Return (x, y) of the center of cell containing provided text 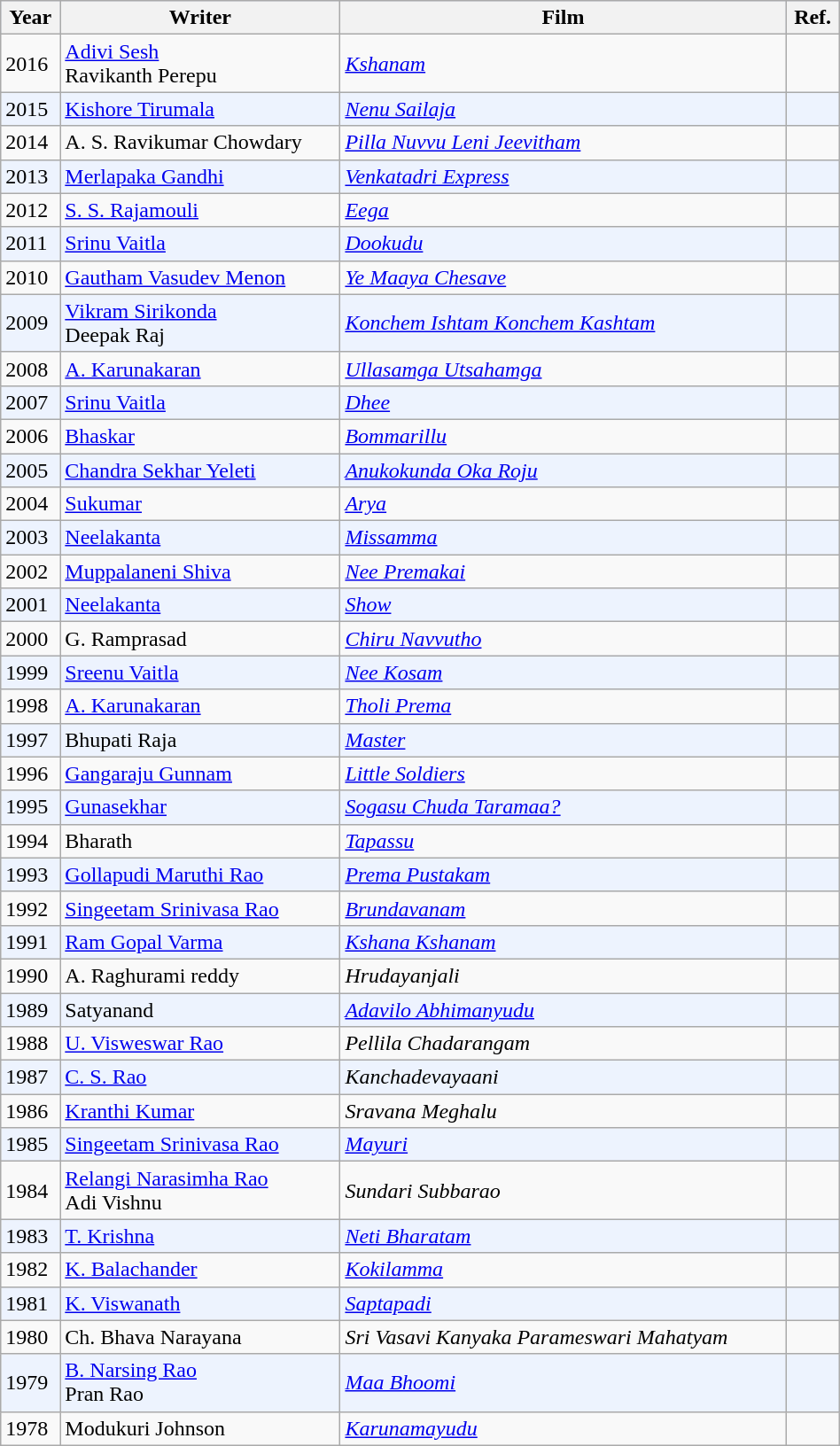
2005 (30, 470)
2008 (30, 369)
Muppalaneni Shiva (200, 571)
2004 (30, 504)
Kishore Tirumala (200, 109)
2013 (30, 176)
Arya (564, 504)
1988 (30, 1044)
Mayuri (564, 1145)
Venkatadri Express (564, 176)
1979 (30, 1382)
K. Viswanath (200, 1303)
1984 (30, 1191)
Ch. Bhava Narayana (200, 1337)
Bhupati Raja (200, 740)
A. Raghurami reddy (200, 976)
Adavilo Abhimanyudu (564, 1009)
Tholi Prema (564, 706)
Little Soldiers (564, 774)
Anukokunda Oka Roju (564, 470)
2003 (30, 538)
C. S. Rao (200, 1077)
2007 (30, 402)
Kanchadevayaani (564, 1077)
Brundavanam (564, 908)
Ref. (813, 18)
1994 (30, 841)
1980 (30, 1337)
Tapassu (564, 841)
Sri Vasavi Kanyaka Parameswari Mahatyam (564, 1337)
Nee Premakai (564, 571)
A. S. Ravikumar Chowdary (200, 143)
1999 (30, 672)
Konchem Ishtam Konchem Kashtam (564, 323)
Bharath (200, 841)
K. Balachander (200, 1270)
2001 (30, 605)
Show (564, 605)
Writer (200, 18)
Kshana Kshanam (564, 942)
2002 (30, 571)
Missamma (564, 538)
1983 (30, 1236)
1989 (30, 1009)
Modukuri Johnson (200, 1428)
2012 (30, 210)
Eega (564, 210)
1997 (30, 740)
Adivi SeshRavikanth Perepu (200, 64)
Sreenu Vaitla (200, 672)
2014 (30, 143)
Merlapaka Gandhi (200, 176)
2016 (30, 64)
Sogasu Chuda Taramaa? (564, 807)
1996 (30, 774)
Satyanand (200, 1009)
Kokilamma (564, 1270)
2010 (30, 277)
Ram Gopal Varma (200, 942)
Gollapudi Maruthi Rao (200, 875)
1991 (30, 942)
Ye Maaya Chesave (564, 277)
T. Krishna (200, 1236)
1982 (30, 1270)
Gangaraju Gunnam (200, 774)
Sundari Subbarao (564, 1191)
S. S. Rajamouli (200, 210)
Gautham Vasudev Menon (200, 277)
2009 (30, 323)
Gunasekhar (200, 807)
1985 (30, 1145)
Hrudayanjali (564, 976)
1981 (30, 1303)
Chiru Navvutho (564, 639)
U. Visweswar Rao (200, 1044)
2000 (30, 639)
Pellila Chadarangam (564, 1044)
Relangi Narasimha Rao Adi Vishnu (200, 1191)
1978 (30, 1428)
Prema Pustakam (564, 875)
Vikram SirikondaDeepak Raj (200, 323)
G. Ramprasad (200, 639)
Chandra Sekhar Yeleti (200, 470)
Pilla Nuvvu Leni Jeevitham (564, 143)
1998 (30, 706)
Nee Kosam (564, 672)
Film (564, 18)
1992 (30, 908)
Sravana Meghalu (564, 1111)
2015 (30, 109)
Nenu Sailaja (564, 109)
Maa Bhoomi (564, 1382)
Bommarillu (564, 436)
Kranthi Kumar (200, 1111)
1986 (30, 1111)
1993 (30, 875)
Karunamayudu (564, 1428)
Sukumar (200, 504)
1987 (30, 1077)
1995 (30, 807)
Master (564, 740)
Year (30, 18)
2006 (30, 436)
Saptapadi (564, 1303)
Dhee (564, 402)
2011 (30, 244)
Neti Bharatam (564, 1236)
B. Narsing Rao Pran Rao (200, 1382)
Bhaskar (200, 436)
1990 (30, 976)
Kshanam (564, 64)
Ullasamga Utsahamga (564, 369)
Dookudu (564, 244)
